From the cell containing the given text, extract its center point as (X, Y) coordinate. 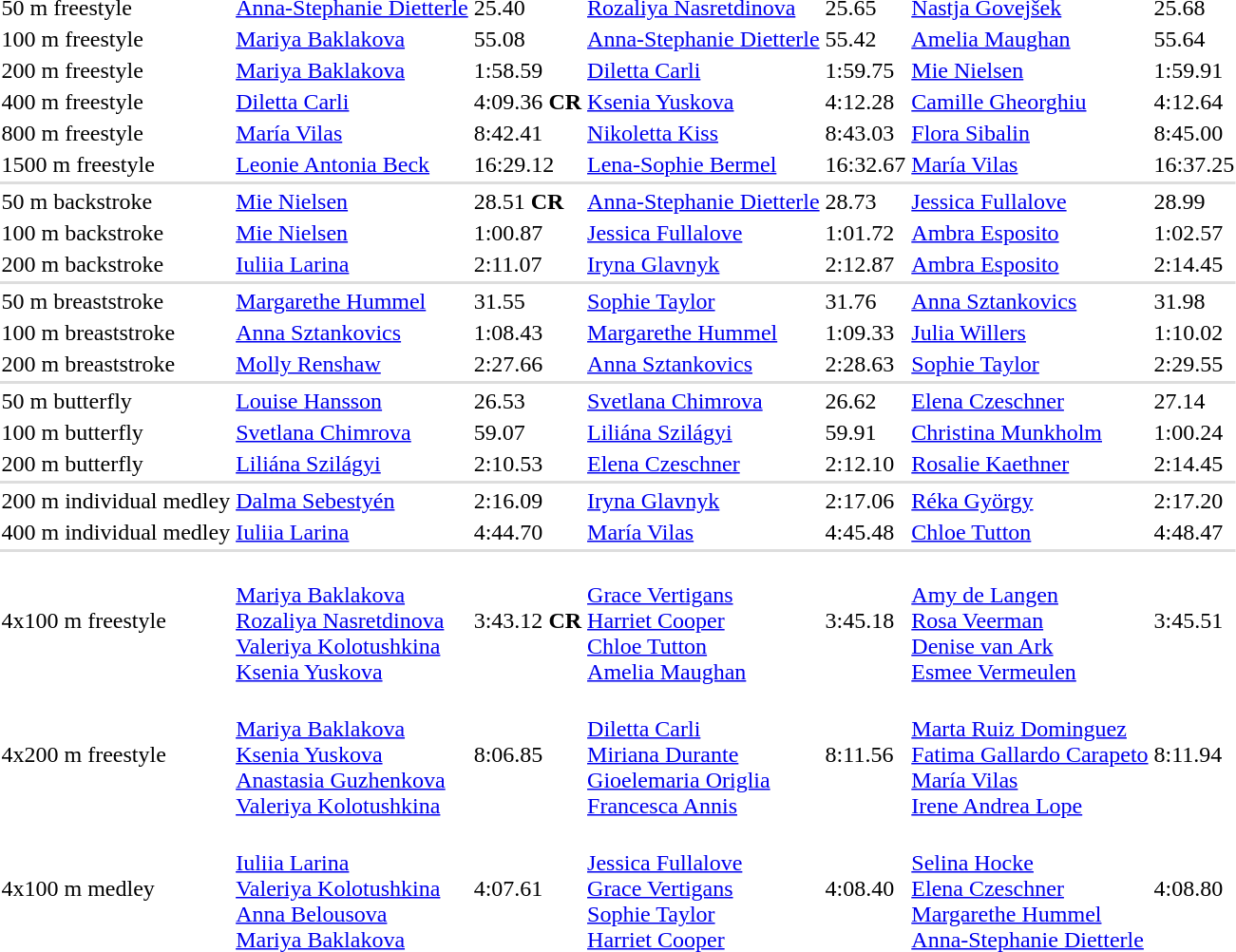
2:27.66 (527, 364)
59.91 (865, 432)
200 m butterfly (116, 464)
16:37.25 (1194, 164)
1:02.57 (1194, 233)
4:12.64 (1194, 102)
Molly Renshaw (352, 364)
1500 m freestyle (116, 164)
8:06.85 (527, 754)
Camille Gheorghiu (1030, 102)
3:43.12 CR (527, 620)
400 m individual medley (116, 532)
4:09.36 CR (527, 102)
4:44.70 (527, 532)
8:43.03 (865, 133)
4:48.47 (1194, 532)
Chloe Tutton (1030, 532)
55.64 (1194, 39)
3:45.51 (1194, 620)
16:29.12 (527, 164)
2:10.53 (527, 464)
2:16.09 (527, 501)
Mariya BaklakovaKsenia YuskovaAnastasia GuzhenkovaValeriya Kolotushkina (352, 754)
Flora Sibalin (1030, 133)
200 m backstroke (116, 264)
Réka György (1030, 501)
2:12.87 (865, 264)
4:45.48 (865, 532)
Mariya BaklakovaRozaliya NasretdinovaValeriya KolotushkinaKsenia Yuskova (352, 620)
55.42 (865, 39)
Marta Ruiz DominguezFatima Gallardo CarapetoMaría VilasIrene Andrea Lope (1030, 754)
800 m freestyle (116, 133)
4x100 m freestyle (116, 620)
2:11.07 (527, 264)
1:08.43 (527, 333)
Grace VertigansHarriet CooperChloe TuttonAmelia Maughan (704, 620)
Rosalie Kaethner (1030, 464)
3:45.18 (865, 620)
2:17.20 (1194, 501)
27.14 (1194, 401)
Julia Willers (1030, 333)
Amelia Maughan (1030, 39)
1:00.87 (527, 233)
4x200 m freestyle (116, 754)
16:32.67 (865, 164)
1:58.59 (527, 70)
100 m backstroke (116, 233)
1:09.33 (865, 333)
100 m breaststroke (116, 333)
200 m breaststroke (116, 364)
1:59.75 (865, 70)
100 m butterfly (116, 432)
8:42.41 (527, 133)
26.62 (865, 401)
8:45.00 (1194, 133)
50 m butterfly (116, 401)
50 m breaststroke (116, 301)
31.55 (527, 301)
Ksenia Yuskova (704, 102)
200 m freestyle (116, 70)
31.98 (1194, 301)
4:12.28 (865, 102)
55.08 (527, 39)
2:28.63 (865, 364)
Nikoletta Kiss (704, 133)
Christina Munkholm (1030, 432)
1:01.72 (865, 233)
1:59.91 (1194, 70)
Lena-Sophie Bermel (704, 164)
50 m backstroke (116, 201)
Diletta CarliMiriana DuranteGioelemaria OrigliaFrancesca Annis (704, 754)
8:11.94 (1194, 754)
8:11.56 (865, 754)
1:00.24 (1194, 432)
2:29.55 (1194, 364)
400 m freestyle (116, 102)
26.53 (527, 401)
Amy de LangenRosa VeermanDenise van ArkEsmee Vermeulen (1030, 620)
Dalma Sebestyén (352, 501)
28.51 CR (527, 201)
31.76 (865, 301)
2:17.06 (865, 501)
2:12.10 (865, 464)
28.73 (865, 201)
1:10.02 (1194, 333)
Leonie Antonia Beck (352, 164)
200 m individual medley (116, 501)
Louise Hansson (352, 401)
59.07 (527, 432)
100 m freestyle (116, 39)
28.99 (1194, 201)
